Search for the cell housing the specified text and yield its (X, Y) center coordinate. 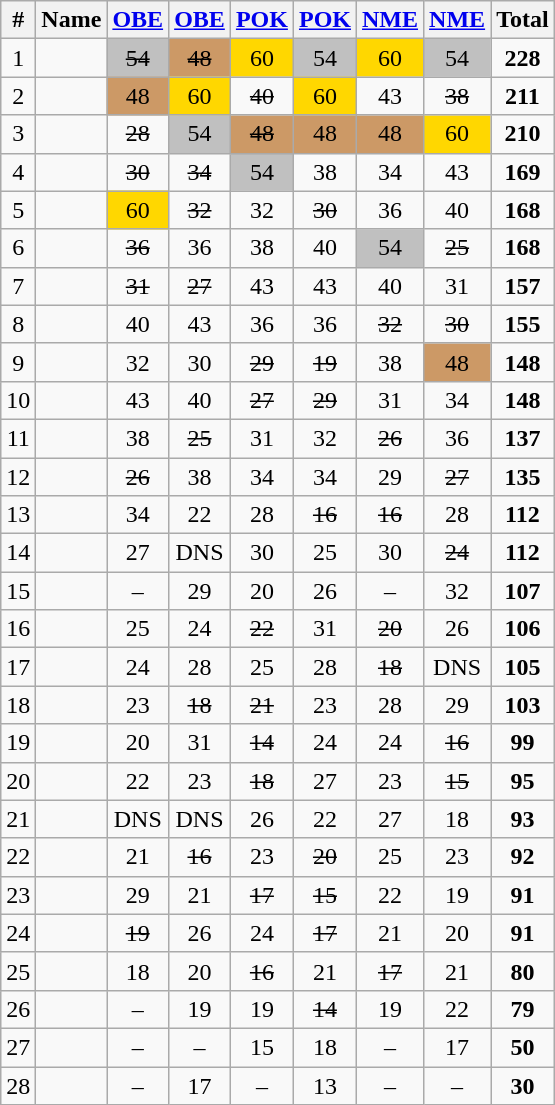
2 (18, 96)
9 (18, 362)
95 (523, 781)
Name (72, 20)
6 (18, 248)
4 (18, 172)
10 (18, 400)
11 (18, 438)
Total (523, 20)
105 (523, 667)
155 (523, 324)
8 (18, 324)
106 (523, 629)
99 (523, 743)
5 (18, 210)
93 (523, 819)
92 (523, 857)
3 (18, 134)
169 (523, 172)
1 (18, 58)
228 (523, 58)
7 (18, 286)
50 (523, 1047)
80 (523, 971)
137 (523, 438)
107 (523, 591)
210 (523, 134)
79 (523, 1009)
157 (523, 286)
135 (523, 477)
# (18, 20)
211 (523, 96)
103 (523, 705)
12 (18, 477)
